Return (X, Y) of the center of cell containing provided text 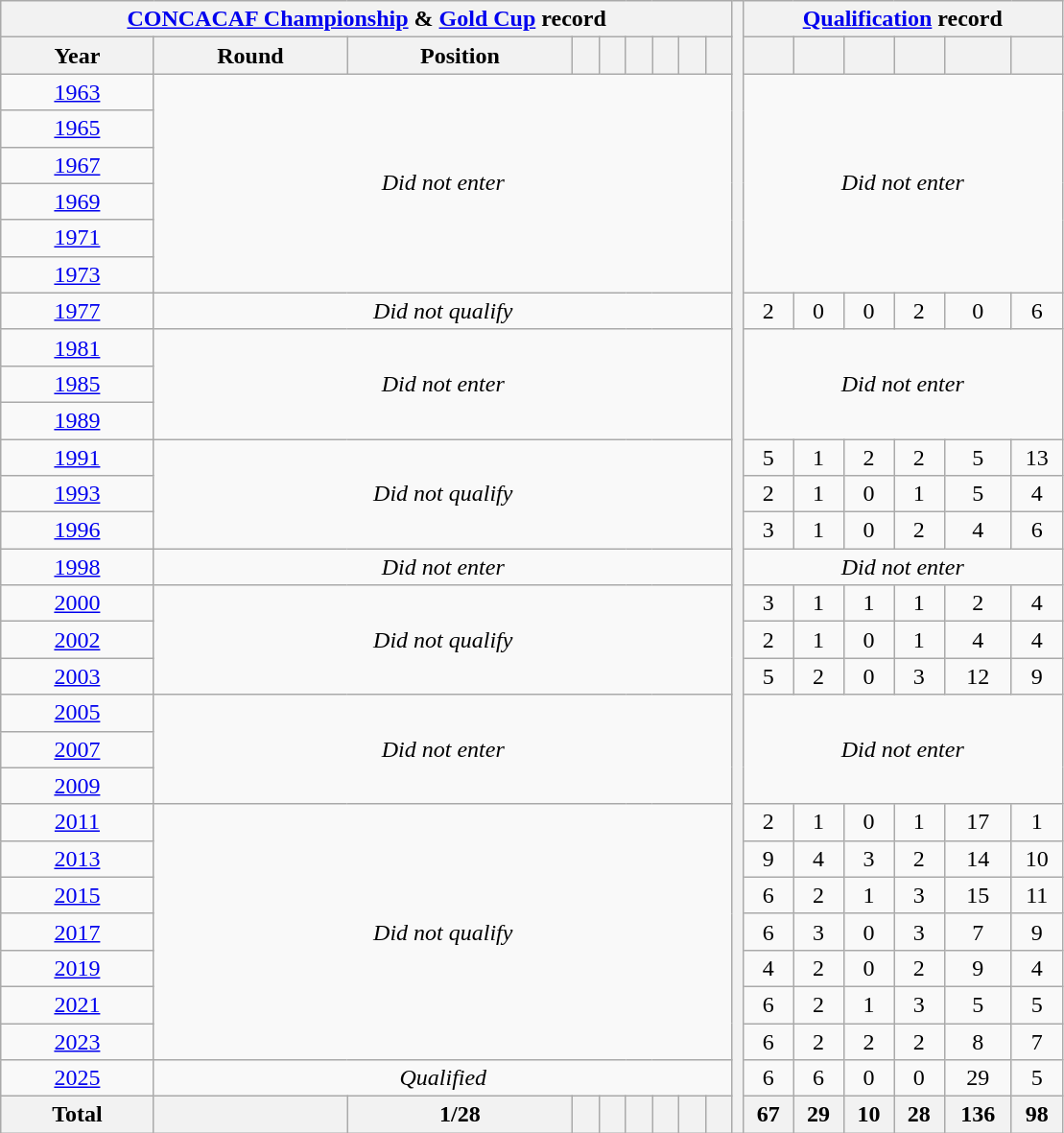
8 (978, 1041)
1991 (77, 458)
2023 (77, 1041)
Qualification record (903, 19)
14 (978, 859)
2009 (77, 786)
CONCACAF Championship & Gold Cup record (366, 19)
1973 (77, 274)
2017 (77, 932)
1967 (77, 165)
1985 (77, 384)
2000 (77, 603)
1971 (77, 238)
1965 (77, 129)
2007 (77, 749)
Round (250, 56)
2003 (77, 676)
12 (978, 676)
136 (978, 1115)
67 (768, 1115)
13 (1036, 458)
2019 (77, 968)
1/28 (461, 1115)
1989 (77, 420)
Total (77, 1115)
Year (77, 56)
2013 (77, 859)
2011 (77, 822)
17 (978, 822)
2021 (77, 1004)
1963 (77, 92)
2005 (77, 713)
1998 (77, 567)
1996 (77, 531)
11 (1036, 895)
1969 (77, 201)
Position (461, 56)
1993 (77, 494)
1977 (77, 311)
Qualified (443, 1078)
28 (919, 1115)
98 (1036, 1115)
1981 (77, 347)
15 (978, 895)
2015 (77, 895)
2025 (77, 1078)
2002 (77, 640)
